Scan for the cell matching the given text and deliver its [X, Y] coordinate at center. 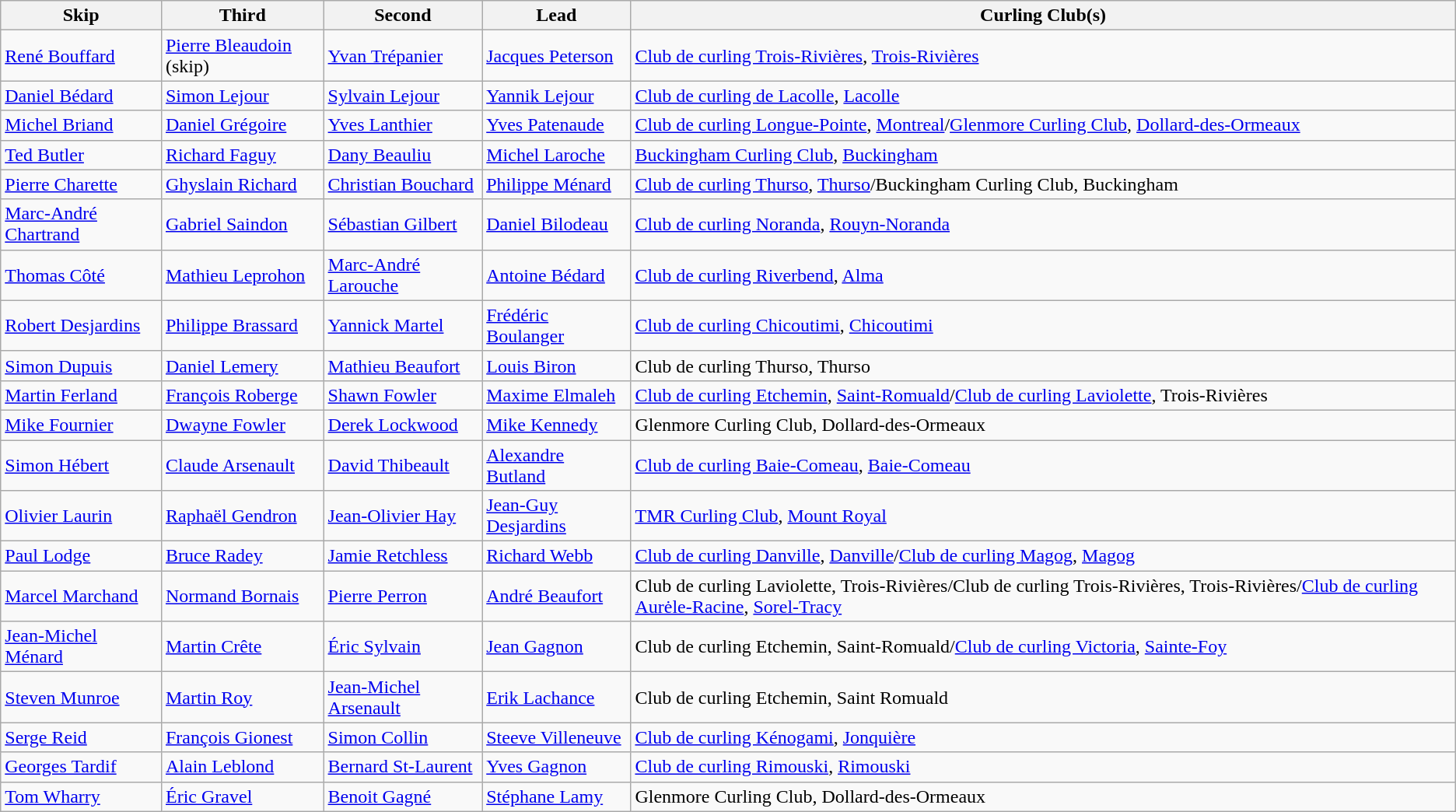
Second [403, 16]
Club de curling Rimouski, Rimouski [1043, 767]
Club de curling Thurso, Thurso/Buckingham Curling Club, Buckingham [1043, 184]
Jean-Guy Desjardins [557, 516]
Benoit Gagné [403, 796]
Club de curling Thurso, Thurso [1043, 366]
Jean-Michel Arsenault [403, 697]
Robert Desjardins [81, 325]
Tom Wharry [81, 796]
Erik Lachance [557, 697]
Claude Arsenault [243, 465]
Jean-Michel Ménard [81, 647]
Richard Webb [557, 556]
Club de curling Baie-Comeau, Baie-Comeau [1043, 465]
André Beaufort [557, 596]
Bernard St-Laurent [403, 767]
Éric Sylvain [403, 647]
Normand Bornais [243, 596]
Club de curling Noranda, Rouyn-Noranda [1043, 224]
Sylvain Lejour [403, 96]
René Bouffard [81, 56]
Ghyslain Richard [243, 184]
Daniel Bédard [81, 96]
Martin Ferland [81, 395]
François Roberge [243, 395]
Jacques Peterson [557, 56]
Simon Dupuis [81, 366]
Club de curling Trois-Rivières, Trois-Rivières [1043, 56]
Curling Club(s) [1043, 16]
Frédéric Boulanger [557, 325]
Daniel Bilodeau [557, 224]
Michel Briand [81, 125]
Simon Lejour [243, 96]
Gabriel Saindon [243, 224]
David Thibeault [403, 465]
Olivier Laurin [81, 516]
Bruce Radey [243, 556]
Jean Gagnon [557, 647]
Yves Patenaude [557, 125]
Dany Beauliu [403, 155]
Shawn Fowler [403, 395]
Marc-André Larouche [403, 275]
Serge Reid [81, 737]
TMR Curling Club, Mount Royal [1043, 516]
Alain Leblond [243, 767]
Marc-André Chartrand [81, 224]
Yannik Lejour [557, 96]
Marcel Marchand [81, 596]
Jamie Retchless [403, 556]
Club de curling Longue-Pointe, Montreal/Glenmore Curling Club, Dollard-des-Ormeaux [1043, 125]
Club de curling Laviolette, Trois-Rivières/Club de curling Trois-Rivières, Trois-Rivières/Club de curling Aurėle-Racine, Sorel-Tracy [1043, 596]
Pierre Bleaudoin (skip) [243, 56]
Skip [81, 16]
Martin Roy [243, 697]
Michel Laroche [557, 155]
Mathieu Leprohon [243, 275]
Sébastian Gilbert [403, 224]
Pierre Perron [403, 596]
Martin Crête [243, 647]
Steven Munroe [81, 697]
Club de curling Danville, Danville/Club de curling Magog, Magog [1043, 556]
Éric Gravel [243, 796]
Thomas Côté [81, 275]
Club de curling Riverbend, Alma [1043, 275]
François Gionest [243, 737]
Club de curling Etchemin, Saint Romuald [1043, 697]
Steeve Villeneuve [557, 737]
Mike Kennedy [557, 425]
Mathieu Beaufort [403, 366]
Georges Tardif [81, 767]
Pierre Charette [81, 184]
Daniel Lemery [243, 366]
Maxime Elmaleh [557, 395]
Alexandre Butland [557, 465]
Raphaël Gendron [243, 516]
Buckingham Curling Club, Buckingham [1043, 155]
Jean-Olivier Hay [403, 516]
Antoine Bédard [557, 275]
Louis Biron [557, 366]
Third [243, 16]
Dwayne Fowler [243, 425]
Simon Hébert [81, 465]
Ted Butler [81, 155]
Philippe Brassard [243, 325]
Yves Gagnon [557, 767]
Yvan Trépanier [403, 56]
Stéphane Lamy [557, 796]
Simon Collin [403, 737]
Daniel Grégoire [243, 125]
Philippe Ménard [557, 184]
Yannick Martel [403, 325]
Club de curling Etchemin, Saint-Romuald/Club de curling Laviolette, Trois-Rivières [1043, 395]
Derek Lockwood [403, 425]
Mike Fournier [81, 425]
Club de curling Etchemin, Saint-Romuald/Club de curling Victoria, Sainte-Foy [1043, 647]
Yves Lanthier [403, 125]
Club de curling Kénogami, Jonquière [1043, 737]
Christian Bouchard [403, 184]
Richard Faguy [243, 155]
Lead [557, 16]
Club de curling de Lacolle, Lacolle [1043, 96]
Club de curling Chicoutimi, Chicoutimi [1043, 325]
Paul Lodge [81, 556]
